Capture the cell that displays the provided text and extract its (X, Y) central coordinate. 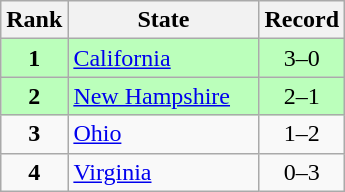
Virginia (164, 172)
Rank (34, 20)
3 (34, 134)
Ohio (164, 134)
2 (34, 96)
2–1 (302, 96)
3–0 (302, 58)
0–3 (302, 172)
California (164, 58)
4 (34, 172)
State (164, 20)
1–2 (302, 134)
New Hampshire (164, 96)
Record (302, 20)
1 (34, 58)
